Pinpoint the cell where the given text exists, returning its [x, y] midpoint coordinate. 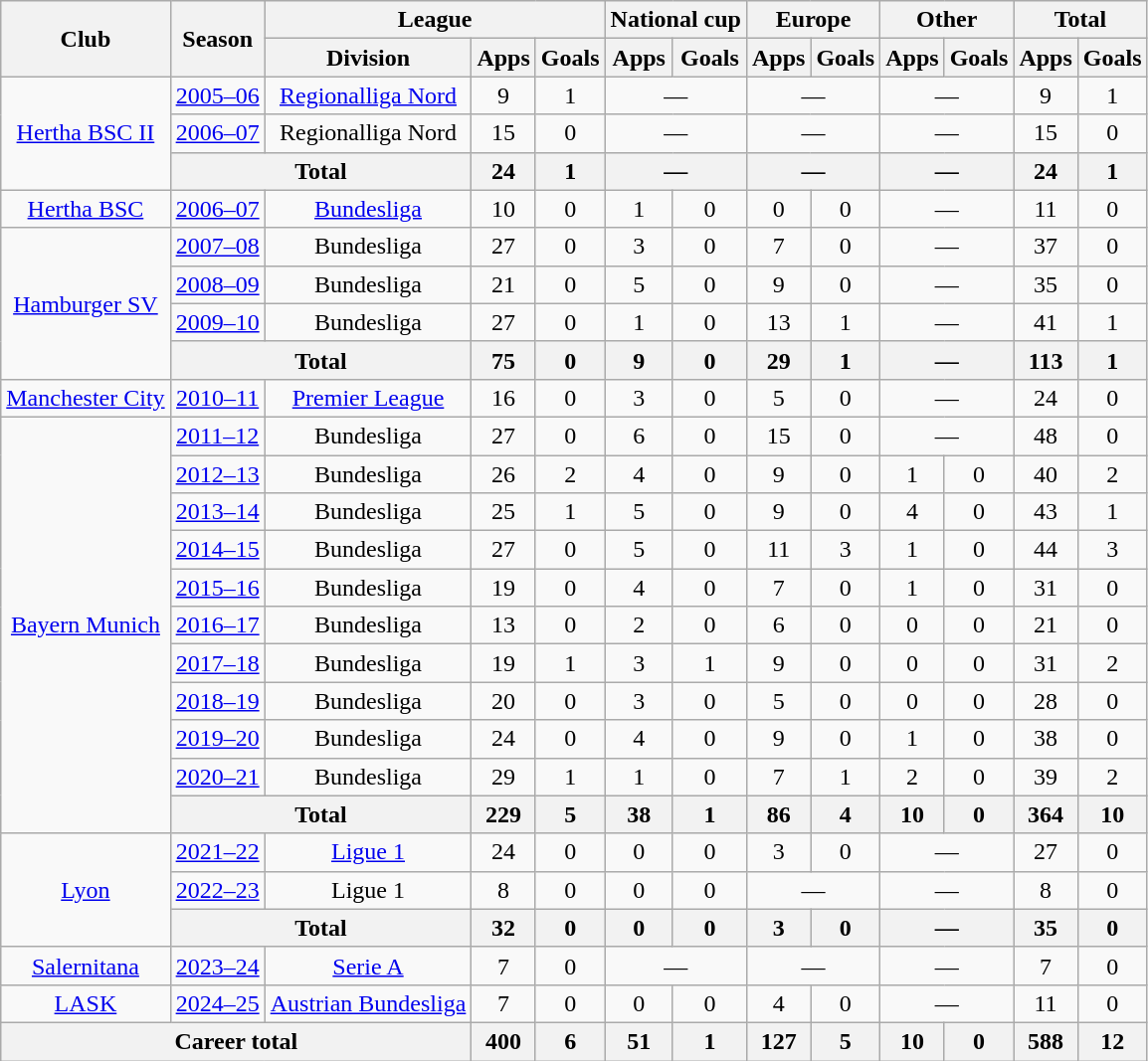
Hamburger SV [86, 303]
Hertha BSC [86, 209]
2009–10 [217, 322]
National cup [675, 20]
Other [947, 20]
16 [503, 398]
Hertha BSC II [86, 133]
28 [1046, 701]
Club [86, 39]
127 [778, 1041]
Serie A [368, 966]
2018–19 [217, 701]
588 [1046, 1041]
2015–16 [217, 588]
Career total [237, 1041]
25 [503, 512]
Lyon [86, 890]
Premier League [368, 398]
LASK [86, 1003]
32 [503, 928]
2022–23 [217, 890]
37 [1046, 247]
2013–14 [217, 512]
43 [1046, 512]
Division [368, 58]
2019–20 [217, 739]
41 [1046, 322]
Season [217, 39]
Austrian Bundesliga [368, 1003]
400 [503, 1041]
2012–13 [217, 474]
2008–09 [217, 284]
86 [778, 814]
48 [1046, 436]
Salernitana [86, 966]
2005–06 [217, 95]
75 [503, 360]
2016–17 [217, 625]
26 [503, 474]
2017–18 [217, 663]
229 [503, 814]
Bayern Munich [86, 624]
2023–24 [217, 966]
League [435, 20]
Manchester City [86, 398]
2021–22 [217, 852]
40 [1046, 474]
20 [503, 701]
39 [1046, 777]
2007–08 [217, 247]
113 [1046, 360]
364 [1046, 814]
12 [1112, 1041]
2011–12 [217, 436]
Europe [813, 20]
2014–15 [217, 550]
44 [1046, 550]
2010–11 [217, 398]
2024–25 [217, 1003]
2020–21 [217, 777]
51 [639, 1041]
